From the cell containing the given text, extract its center point as [x, y] coordinate. 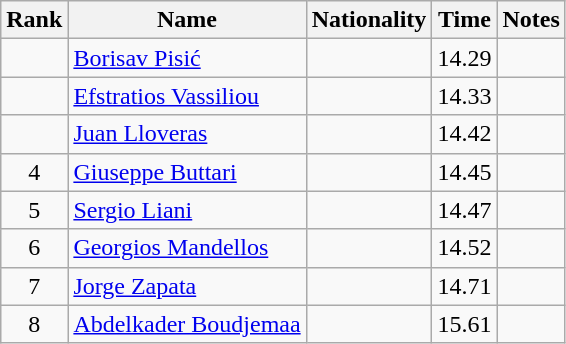
8 [34, 324]
Giuseppe Buttari [187, 172]
14.71 [464, 286]
Abdelkader Boudjemaa [187, 324]
15.61 [464, 324]
Name [187, 20]
14.29 [464, 58]
14.33 [464, 96]
Sergio Liani [187, 210]
7 [34, 286]
14.42 [464, 134]
Jorge Zapata [187, 286]
Borisav Pisić [187, 58]
Time [464, 20]
14.47 [464, 210]
Rank [34, 20]
14.45 [464, 172]
14.52 [464, 248]
Notes [531, 20]
Efstratios Vassiliou [187, 96]
6 [34, 248]
5 [34, 210]
Juan Lloveras [187, 134]
Nationality [369, 20]
Georgios Mandellos [187, 248]
4 [34, 172]
